Capture the cell that displays the provided text and extract its [X, Y] central coordinate. 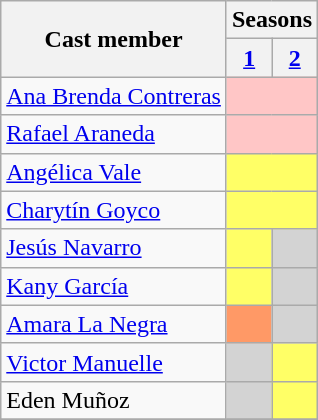
Cast member [114, 39]
Charytín Goyco [114, 210]
Angélica Vale [114, 172]
Eden Muñoz [114, 400]
Ana Brenda Contreras [114, 96]
Kany García [114, 286]
1 [249, 58]
Jesús Navarro [114, 248]
Rafael Araneda [114, 134]
2 [295, 58]
Seasons [272, 20]
Amara La Negra [114, 324]
Victor Manuelle [114, 362]
